Search for the cell housing the specified text and yield its (x, y) center coordinate. 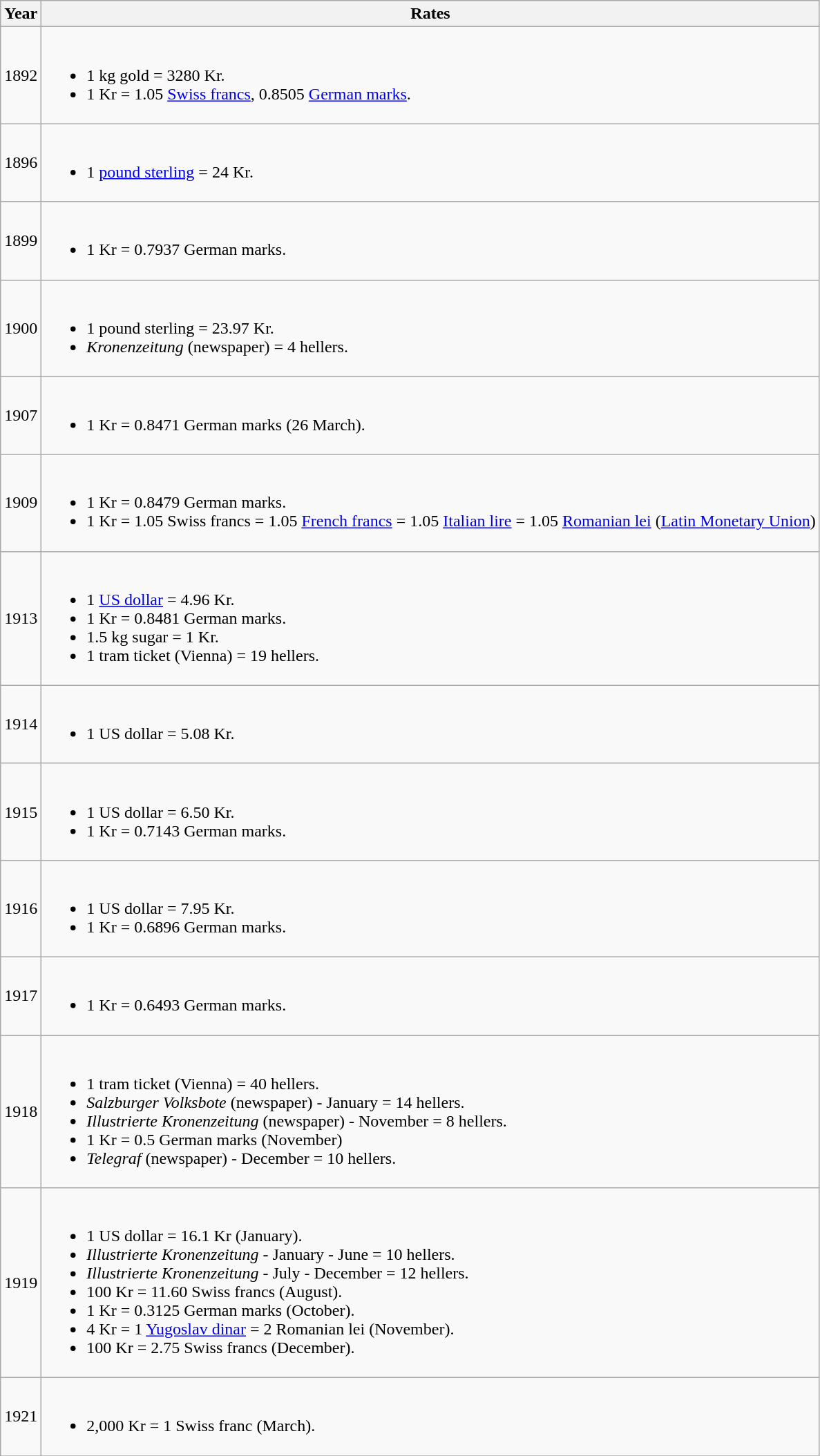
1896 (21, 163)
1 kg gold = 3280 Kr.1 Kr = 1.05 Swiss francs, 0.8505 German marks. (430, 75)
1921 (21, 1417)
1 Kr = 0.6493 German marks. (430, 996)
1 Kr = 0.7937 German marks. (430, 240)
Year (21, 14)
1900 (21, 328)
1 pound sterling = 24 Kr. (430, 163)
1 Kr = 0.8479 German marks.1 Kr = 1.05 Swiss francs = 1.05 French francs = 1.05 Italian lire = 1.05 Romanian lei (Latin Monetary Union) (430, 503)
Rates (430, 14)
1916 (21, 908)
1914 (21, 724)
1 Kr = 0.8471 German marks (26 March). (430, 416)
1919 (21, 1283)
1913 (21, 618)
1907 (21, 416)
1 pound sterling = 23.97 Kr.Kronenzeitung (newspaper) = 4 hellers. (430, 328)
1899 (21, 240)
1917 (21, 996)
1 US dollar = 7.95 Kr.1 Kr = 0.6896 German marks. (430, 908)
1 US dollar = 5.08 Kr. (430, 724)
1915 (21, 812)
1909 (21, 503)
2,000 Kr = 1 Swiss franc (March). (430, 1417)
1918 (21, 1111)
1 US dollar = 6.50 Kr.1 Kr = 0.7143 German marks. (430, 812)
1892 (21, 75)
1 US dollar = 4.96 Kr.1 Kr = 0.8481 German marks.1.5 kg sugar = 1 Kr.1 tram ticket (Vienna) = 19 hellers. (430, 618)
